Capture the cell that displays the provided text and extract its [X, Y] central coordinate. 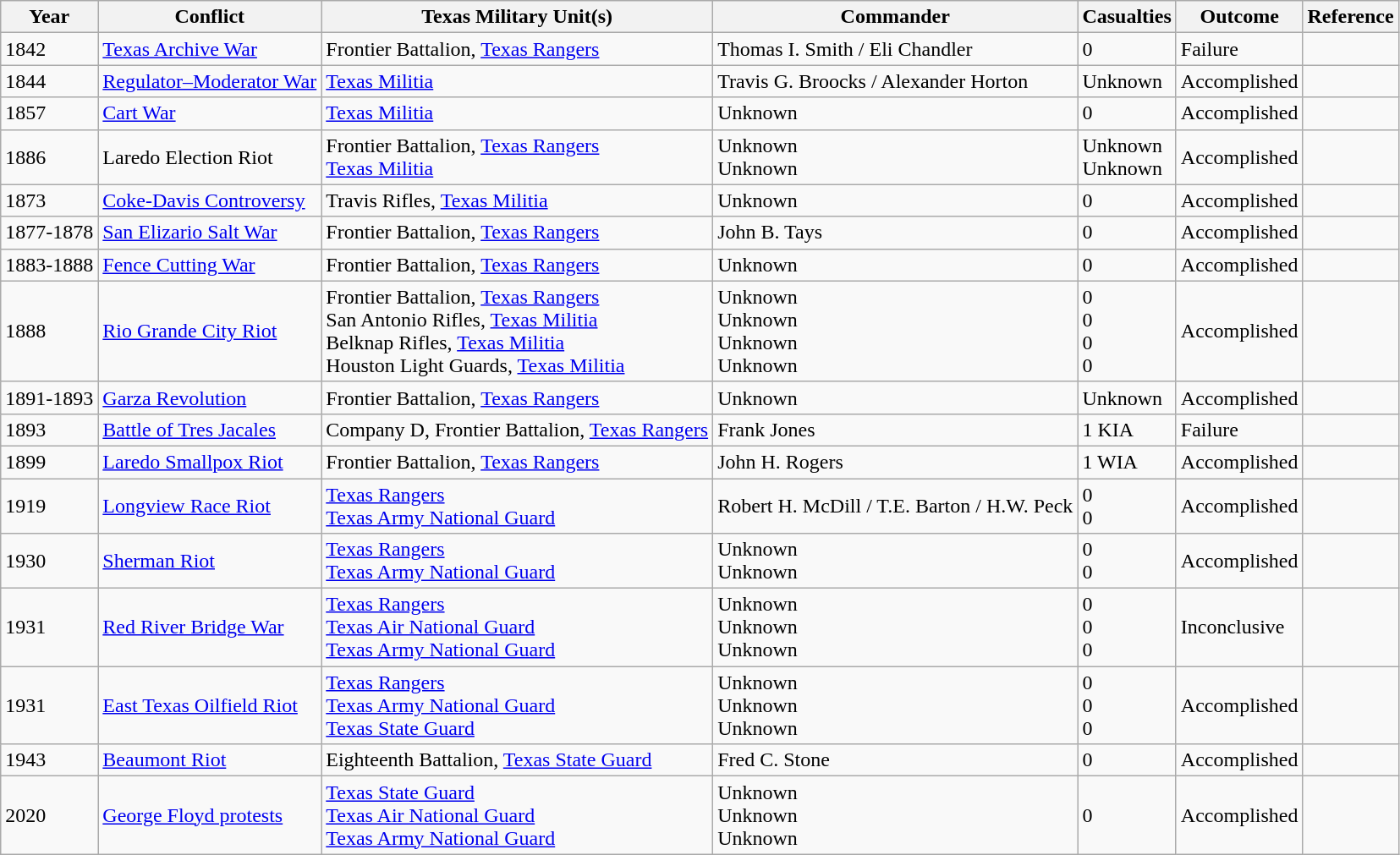
1842 [49, 49]
1919 [49, 506]
1899 [49, 462]
Battle of Tres Jacales [210, 430]
East Texas Oilfield Riot [210, 705]
Fence Cutting War [210, 265]
Sherman Riot [210, 562]
1 WIA [1127, 462]
Texas Military Unit(s) [518, 17]
2020 [49, 815]
Fred C. Stone [895, 760]
Laredo Election Riot [210, 157]
Red River Bridge War [210, 628]
John B. Tays [895, 233]
Regulator–Moderator War [210, 81]
Conflict [210, 17]
1877-1878 [49, 233]
Casualties [1127, 17]
Laredo Smallpox Riot [210, 462]
1883-1888 [49, 265]
1 KIA [1127, 430]
Reference [1350, 17]
Commander [895, 17]
George Floyd protests [210, 815]
Garza Revolution [210, 397]
Beaumont Riot [210, 760]
Frontier Battalion, Texas RangersTexas Militia [518, 157]
Texas Archive War [210, 49]
Coke-Davis Controversy [210, 200]
1873 [49, 200]
1891-1893 [49, 397]
Texas RangersTexas Air National GuardTexas Army National Guard [518, 628]
Year [49, 17]
Thomas I. Smith / Eli Chandler [895, 49]
Rio Grande City Riot [210, 332]
0000 [1127, 332]
UnknownUnknownUnknownUnknown [895, 332]
Frontier Battalion, Texas RangersSan Antonio Rifles, Texas MilitiaBelknap Rifles, Texas MilitiaHouston Light Guards, Texas Militia [518, 332]
Longview Race Riot [210, 506]
1930 [49, 562]
1943 [49, 760]
Eighteenth Battalion, Texas State Guard [518, 760]
Texas State GuardTexas Air National GuardTexas Army National Guard [518, 815]
1886 [49, 157]
Texas RangersTexas Army National GuardTexas State Guard [518, 705]
Frank Jones [895, 430]
Travis G. Broocks / Alexander Horton [895, 81]
Travis Rifles, Texas Militia [518, 200]
Outcome [1239, 17]
1888 [49, 332]
John H. Rogers [895, 462]
1844 [49, 81]
Company D, Frontier Battalion, Texas Rangers [518, 430]
Cart War [210, 113]
1893 [49, 430]
1857 [49, 113]
Robert H. McDill / T.E. Barton / H.W. Peck [895, 506]
Inconclusive [1239, 628]
San Elizario Salt War [210, 233]
